Scan for the cell matching the given text and deliver its [x, y] coordinate at center. 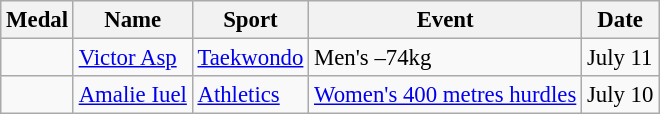
Medal [38, 20]
Event [446, 20]
Amalie Iuel [132, 95]
Name [132, 20]
July 11 [620, 58]
Sport [250, 20]
Taekwondo [250, 58]
Victor Asp [132, 58]
Women's 400 metres hurdles [446, 95]
Men's –74kg [446, 58]
Date [620, 20]
July 10 [620, 95]
Athletics [250, 95]
